Return the [x, y] coordinate for the center point of the cell that contains the specified text.  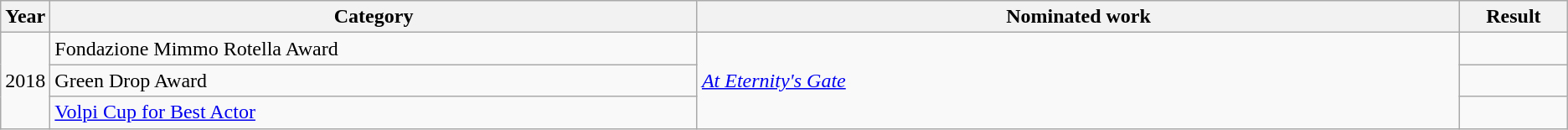
At Eternity's Gate [1078, 81]
2018 [25, 81]
Fondazione Mimmo Rotella Award [374, 49]
Green Drop Award [374, 81]
Nominated work [1078, 17]
Volpi Cup for Best Actor [374, 112]
Result [1514, 17]
Year [25, 17]
Category [374, 17]
